Return [x, y] of the center of cell containing provided text 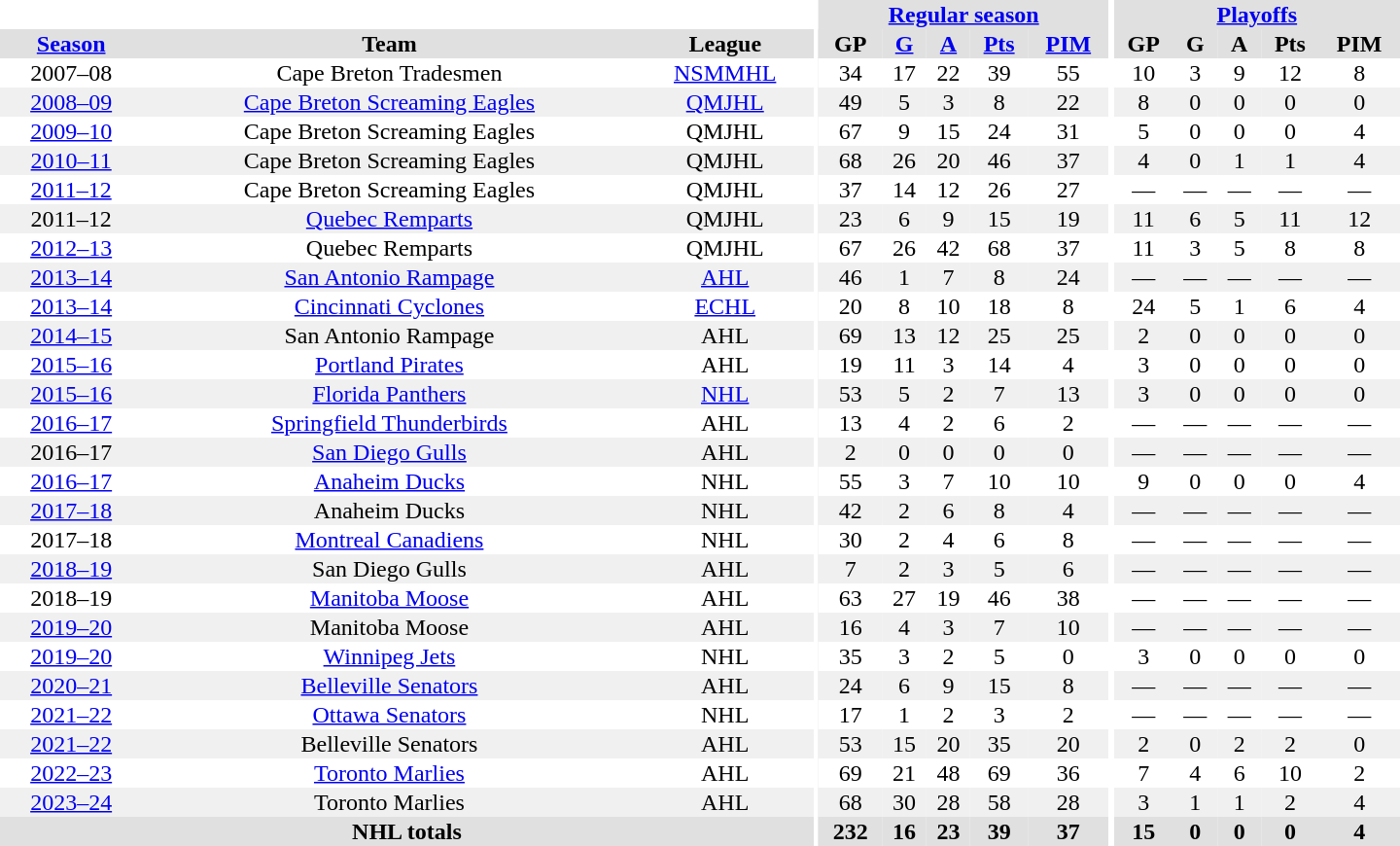
League [725, 44]
Cape Breton Tradesmen [389, 73]
63 [851, 598]
Team [389, 44]
Florida Panthers [389, 394]
21 [904, 773]
2022–23 [71, 773]
Winnipeg Jets [389, 656]
48 [949, 773]
38 [1068, 598]
31 [1068, 131]
2010–11 [71, 160]
2014–15 [71, 335]
ECHL [725, 306]
2007–08 [71, 73]
49 [851, 102]
34 [851, 73]
232 [851, 831]
Regular season [964, 15]
Ottawa Senators [389, 715]
2012–13 [71, 248]
18 [999, 306]
2009–10 [71, 131]
Cincinnati Cyclones [389, 306]
Season [71, 44]
36 [1068, 773]
58 [999, 802]
Portland Pirates [389, 365]
Montreal Canadiens [389, 540]
2008–09 [71, 102]
NSMMHL [725, 73]
Playoffs [1257, 15]
2020–21 [71, 686]
NHL totals [406, 831]
2023–24 [71, 802]
Springfield Thunderbirds [389, 423]
